Output the (x, y) coordinate of the center of the cell containing the given text.  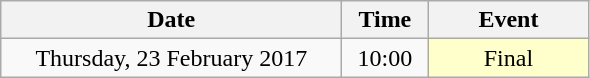
Final (508, 58)
Thursday, 23 February 2017 (172, 58)
10:00 (385, 58)
Time (385, 20)
Date (172, 20)
Event (508, 20)
